Detect which cell encompasses the target text, then output its [x, y] center coordinate. 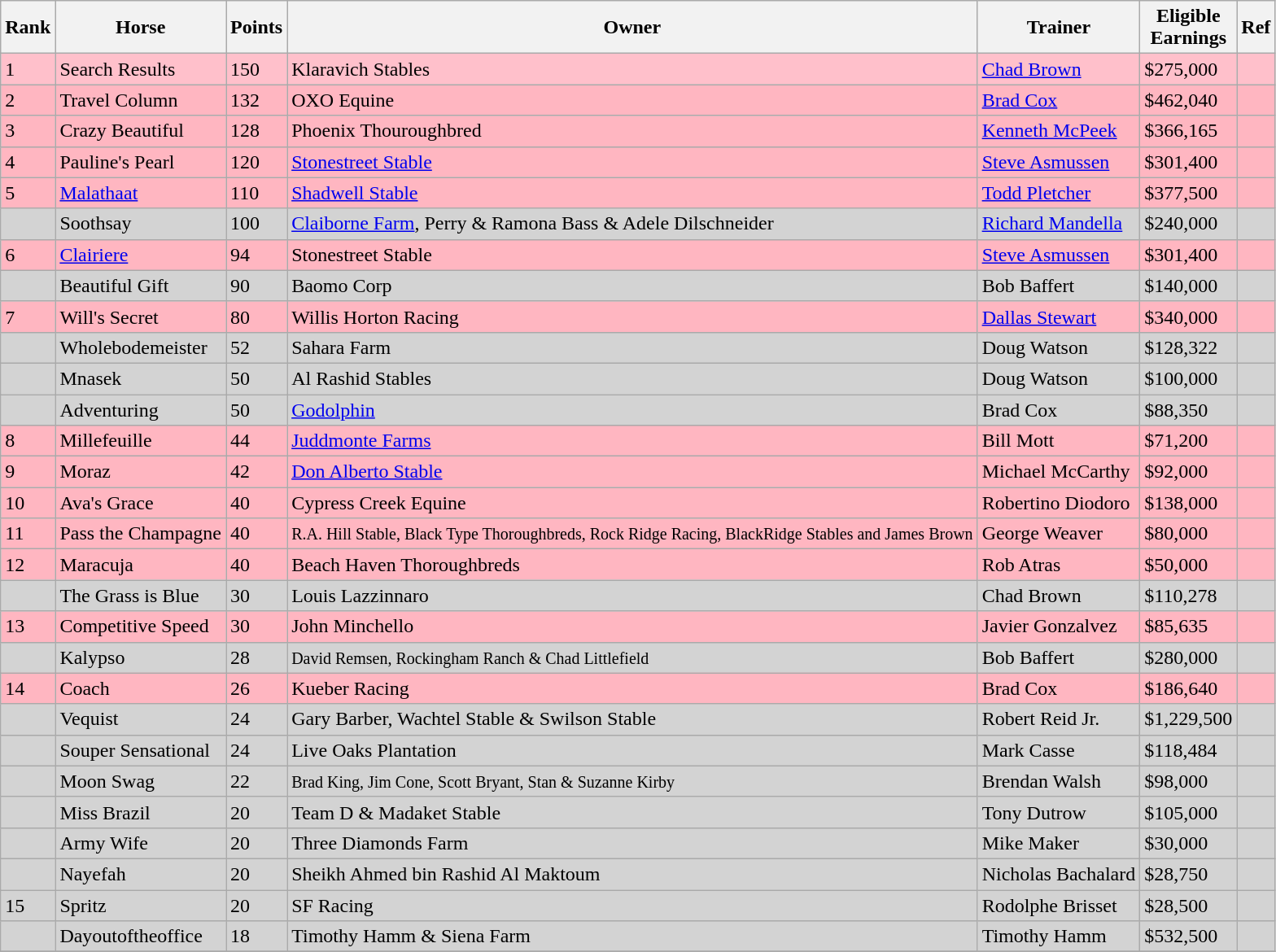
The Grass is Blue [141, 596]
$50,000 [1188, 565]
Timothy Hamm [1059, 937]
9 [28, 472]
132 [257, 100]
R.A. Hill Stable, Black Type Thoroughbreds, Rock Ridge Racing, BlackRidge Stables and James Brown [632, 534]
100 [257, 224]
OXO Equine [632, 100]
10 [28, 503]
90 [257, 286]
$128,322 [1188, 347]
Owner [632, 28]
Nicholas Bachalard [1059, 874]
$280,000 [1188, 657]
Search Results [141, 69]
Brendan Walsh [1059, 781]
Dallas Stewart [1059, 317]
Points [257, 28]
Cypress Creek Equine [632, 503]
Rank [28, 28]
Claiborne Farm, Perry & Ramona Bass & Adele Dilschneider [632, 224]
Don Alberto Stable [632, 472]
Will's Secret [141, 317]
Army Wife [141, 843]
$88,350 [1188, 409]
Malathaat [141, 193]
$462,040 [1188, 100]
Richard Mandella [1059, 224]
Kueber Racing [632, 688]
14 [28, 688]
Rob Atras [1059, 565]
110 [257, 193]
Sahara Farm [632, 347]
28 [257, 657]
13 [28, 627]
Moon Swag [141, 781]
26 [257, 688]
Mike Maker [1059, 843]
Adventuring [141, 409]
Kenneth McPeek [1059, 131]
$71,200 [1188, 441]
52 [257, 347]
SF Racing [632, 906]
Trainer [1059, 28]
Soothsay [141, 224]
Shadwell Stable [632, 193]
Dayoutoftheoffice [141, 937]
Souper Sensational [141, 750]
Ava's Grace [141, 503]
Beautiful Gift [141, 286]
4 [28, 162]
Pass the Champagne [141, 534]
$340,000 [1188, 317]
$28,750 [1188, 874]
Willis Horton Racing [632, 317]
7 [28, 317]
Miss Brazil [141, 812]
Baomo Corp [632, 286]
Louis Lazzinnaro [632, 596]
Vequist [141, 719]
$275,000 [1188, 69]
Moraz [141, 472]
150 [257, 69]
Nayefah [141, 874]
$186,640 [1188, 688]
$366,165 [1188, 131]
12 [28, 565]
Michael McCarthy [1059, 472]
Ref [1256, 28]
Klaravich Stables [632, 69]
18 [257, 937]
Pauline's Pearl [141, 162]
$1,229,500 [1188, 719]
Todd Pletcher [1059, 193]
Crazy Beautiful [141, 131]
Live Oaks Plantation [632, 750]
$98,000 [1188, 781]
Godolphin [632, 409]
42 [257, 472]
Bill Mott [1059, 441]
128 [257, 131]
Beach Haven Thoroughbreds [632, 565]
Javier Gonzalvez [1059, 627]
Robertino Diodoro [1059, 503]
Al Rashid Stables [632, 378]
$92,000 [1188, 472]
2 [28, 100]
Rodolphe Brisset [1059, 906]
44 [257, 441]
Robert Reid Jr. [1059, 719]
Coach [141, 688]
$85,635 [1188, 627]
Travel Column [141, 100]
Wholebodemeister [141, 347]
3 [28, 131]
Tony Dutrow [1059, 812]
$377,500 [1188, 193]
$140,000 [1188, 286]
120 [257, 162]
$105,000 [1188, 812]
Millefeuille [141, 441]
$532,500 [1188, 937]
$110,278 [1188, 596]
Horse [141, 28]
$30,000 [1188, 843]
Juddmonte Farms [632, 441]
6 [28, 255]
EligibleEarnings [1188, 28]
Phoenix Thouroughbred [632, 131]
Gary Barber, Wachtel Stable & Swilson Stable [632, 719]
John Minchello [632, 627]
1 [28, 69]
Mnasek [141, 378]
Sheikh Ahmed bin Rashid Al Maktoum [632, 874]
$100,000 [1188, 378]
15 [28, 906]
$118,484 [1188, 750]
$28,500 [1188, 906]
George Weaver [1059, 534]
Brad King, Jim Cone, Scott Bryant, Stan & Suzanne Kirby [632, 781]
Competitive Speed [141, 627]
22 [257, 781]
$240,000 [1188, 224]
Timothy Hamm & Siena Farm [632, 937]
Mark Casse [1059, 750]
5 [28, 193]
Kalypso [141, 657]
Three Diamonds Farm [632, 843]
Maracuja [141, 565]
8 [28, 441]
94 [257, 255]
Team D & Madaket Stable [632, 812]
11 [28, 534]
Spritz [141, 906]
David Remsen, Rockingham Ranch & Chad Littlefield [632, 657]
$138,000 [1188, 503]
$80,000 [1188, 534]
80 [257, 317]
Clairiere [141, 255]
